Find where the given text appears and provide that cell's center as [X, Y] coordinate. 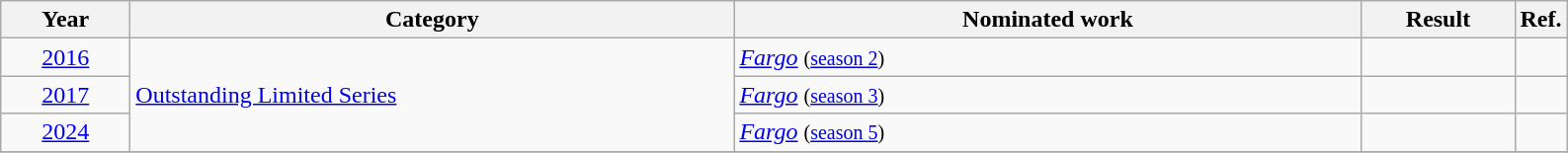
Fargo (season 3) [1047, 95]
Fargo (season 5) [1047, 132]
Ref. [1541, 20]
Outstanding Limited Series [433, 95]
Fargo (season 2) [1047, 57]
Category [433, 20]
2024 [65, 132]
2016 [65, 57]
Result [1439, 20]
Year [65, 20]
2017 [65, 95]
Nominated work [1047, 20]
